Return (x, y) of the center of cell containing provided text 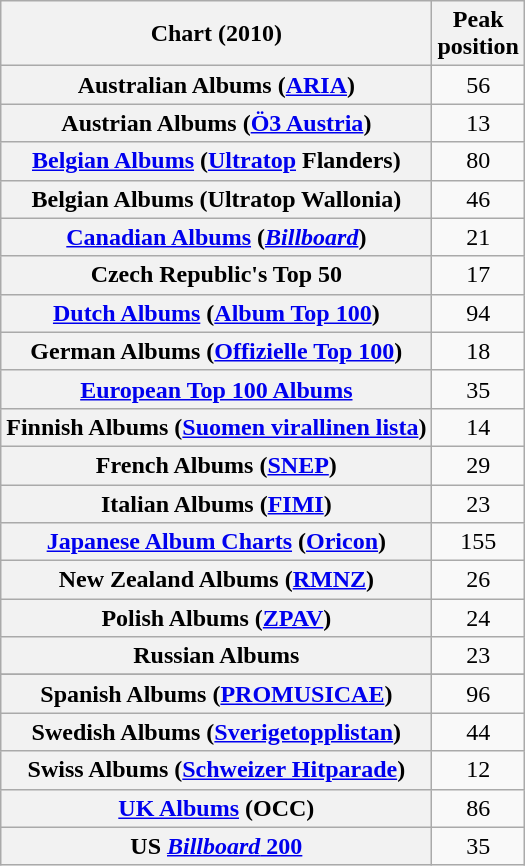
Chart (2010) (216, 34)
German Albums (Offizielle Top 100) (216, 351)
14 (478, 427)
Russian Albums (216, 656)
Japanese Album Charts (Oricon) (216, 542)
Dutch Albums (Album Top 100) (216, 313)
86 (478, 808)
French Albums (SNEP) (216, 465)
New Zealand Albums (RMNZ) (216, 580)
94 (478, 313)
26 (478, 580)
UK Albums (OCC) (216, 808)
Polish Albums (ZPAV) (216, 618)
Australian Albums (ARIA) (216, 85)
Swiss Albums (Schweizer Hitparade) (216, 770)
Canadian Albums (Billboard) (216, 237)
Spanish Albums (PROMUSICAE) (216, 694)
46 (478, 199)
56 (478, 85)
Czech Republic's Top 50 (216, 275)
13 (478, 123)
21 (478, 237)
17 (478, 275)
Peakposition (478, 34)
96 (478, 694)
24 (478, 618)
29 (478, 465)
155 (478, 542)
Finnish Albums (Suomen virallinen lista) (216, 427)
Italian Albums (FIMI) (216, 503)
Swedish Albums (Sverigetopplistan) (216, 732)
44 (478, 732)
12 (478, 770)
Belgian Albums (Ultratop Wallonia) (216, 199)
Austrian Albums (Ö3 Austria) (216, 123)
European Top 100 Albums (216, 389)
80 (478, 161)
18 (478, 351)
Belgian Albums (Ultratop Flanders) (216, 161)
US Billboard 200 (216, 846)
